Find where the given text appears and provide that cell's center as (x, y) coordinate. 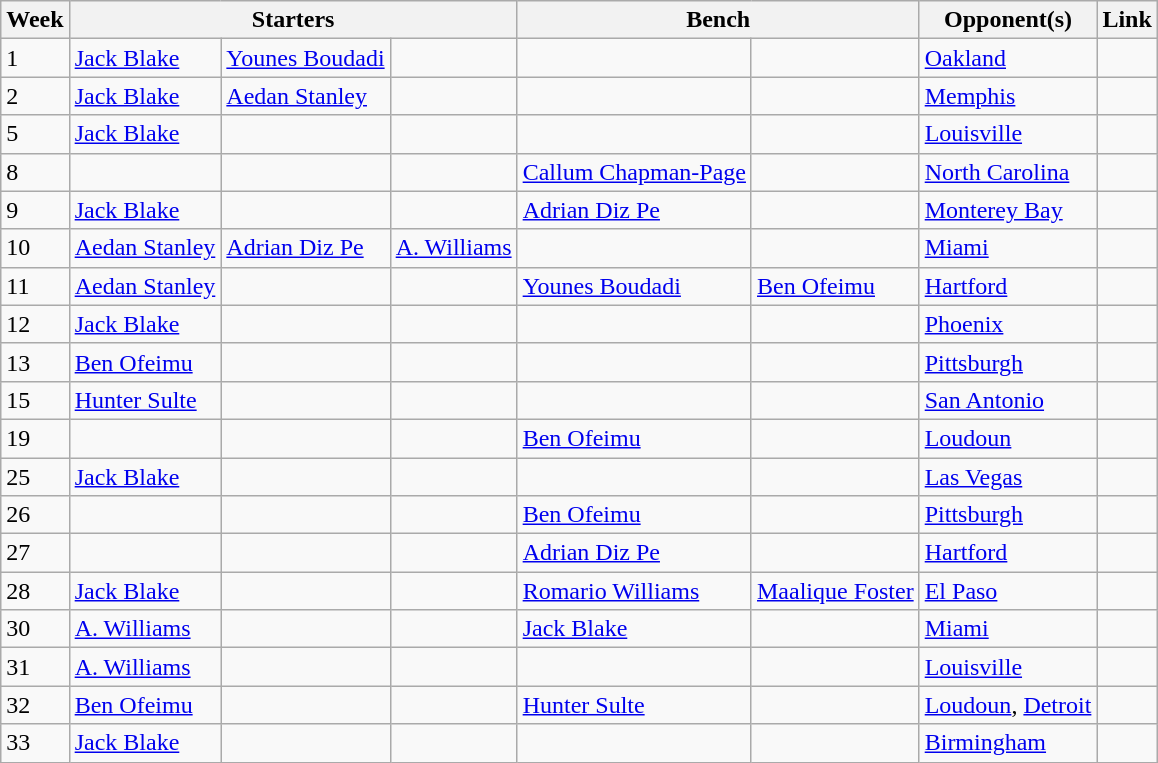
Romario Williams (634, 591)
28 (35, 591)
Birmingham (1008, 743)
2 (35, 96)
8 (35, 172)
13 (35, 362)
1 (35, 58)
Link (1127, 20)
Maalique Foster (835, 591)
26 (35, 515)
31 (35, 667)
Phoenix (1008, 324)
Callum Chapman-Page (634, 172)
Week (35, 20)
27 (35, 553)
10 (35, 248)
Loudoun (1008, 438)
Monterey Bay (1008, 210)
9 (35, 210)
30 (35, 629)
12 (35, 324)
Loudoun, Detroit (1008, 705)
19 (35, 438)
32 (35, 705)
North Carolina (1008, 172)
25 (35, 477)
Memphis (1008, 96)
El Paso (1008, 591)
Las Vegas (1008, 477)
5 (35, 134)
Starters (293, 20)
33 (35, 743)
Opponent(s) (1008, 20)
Bench (718, 20)
Oakland (1008, 58)
11 (35, 286)
15 (35, 400)
San Antonio (1008, 400)
